Pinpoint the cell where the given text exists, returning its (X, Y) midpoint coordinate. 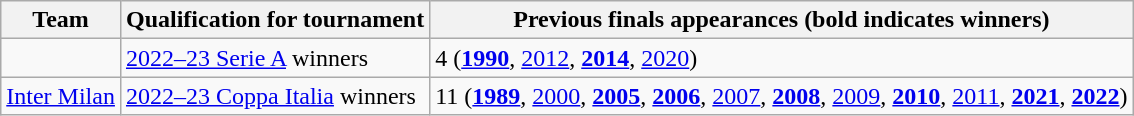
Inter Milan (61, 96)
Previous finals appearances (bold indicates winners) (782, 20)
4 (1990, 2012, 2014, 2020) (782, 58)
2022–23 Serie A winners (274, 58)
2022–23 Coppa Italia winners (274, 96)
Team (61, 20)
11 (1989, 2000, 2005, 2006, 2007, 2008, 2009, 2010, 2011, 2021, 2022) (782, 96)
Qualification for tournament (274, 20)
